Locate the cell with the specified text and output its [X, Y] center coordinate. 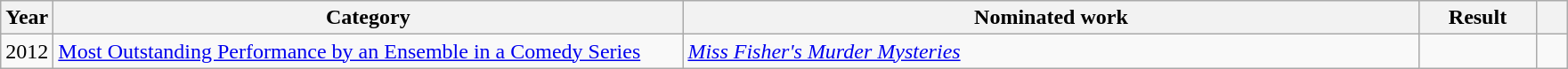
Nominated work [1051, 18]
Year [27, 18]
2012 [27, 51]
Most Outstanding Performance by an Ensemble in a Comedy Series [369, 51]
Result [1478, 18]
Category [369, 18]
Miss Fisher's Murder Mysteries [1051, 51]
